Pinpoint the cell where the given text exists, returning its (X, Y) midpoint coordinate. 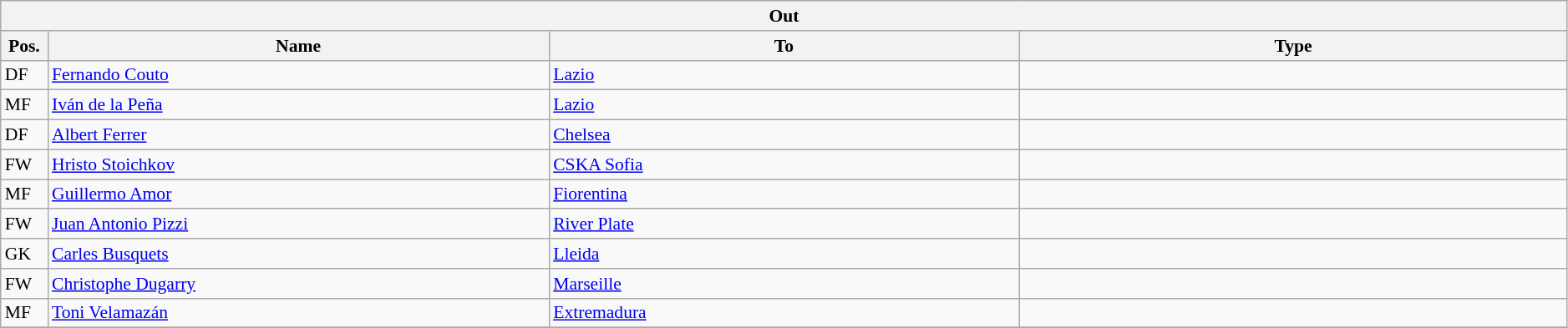
To (784, 46)
Name (298, 46)
Chelsea (784, 135)
Iván de la Peña (298, 105)
Type (1293, 46)
Marseille (784, 284)
Lleida (784, 254)
Carles Busquets (298, 254)
Guillermo Amor (298, 194)
Christophe Dugarry (298, 284)
Hristo Stoichkov (298, 164)
Fiorentina (784, 194)
GK (24, 254)
River Plate (784, 225)
Juan Antonio Pizzi (298, 225)
Pos. (24, 46)
Out (784, 16)
Fernando Couto (298, 75)
CSKA Sofia (784, 164)
Extremadura (784, 313)
Albert Ferrer (298, 135)
Toni Velamazán (298, 313)
